Determine the [X, Y] coordinate at the center of the cell enclosing the given text.  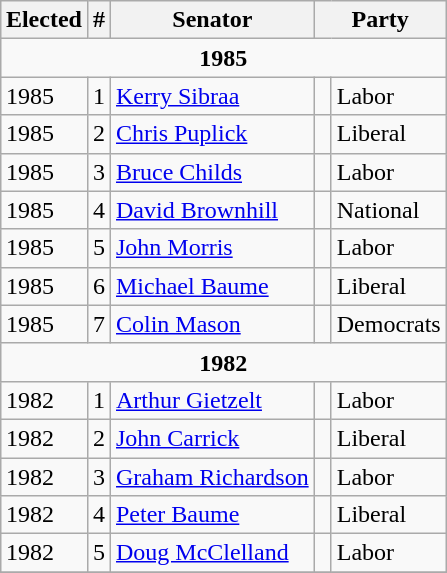
Arthur Gietzelt [212, 400]
Peter Baume [212, 515]
Bruce Childs [212, 172]
Senator [212, 20]
John Carrick [212, 438]
David Brownhill [212, 210]
Party [380, 20]
Graham Richardson [212, 477]
Colin Mason [212, 324]
Michael Baume [212, 286]
Elected [44, 20]
# [98, 20]
National [388, 210]
Kerry Sibraa [212, 96]
Democrats [388, 324]
6 [98, 286]
7 [98, 324]
Doug McClelland [212, 553]
Chris Puplick [212, 134]
John Morris [212, 248]
